Output the (X, Y) coordinate of the center of the cell containing the given text.  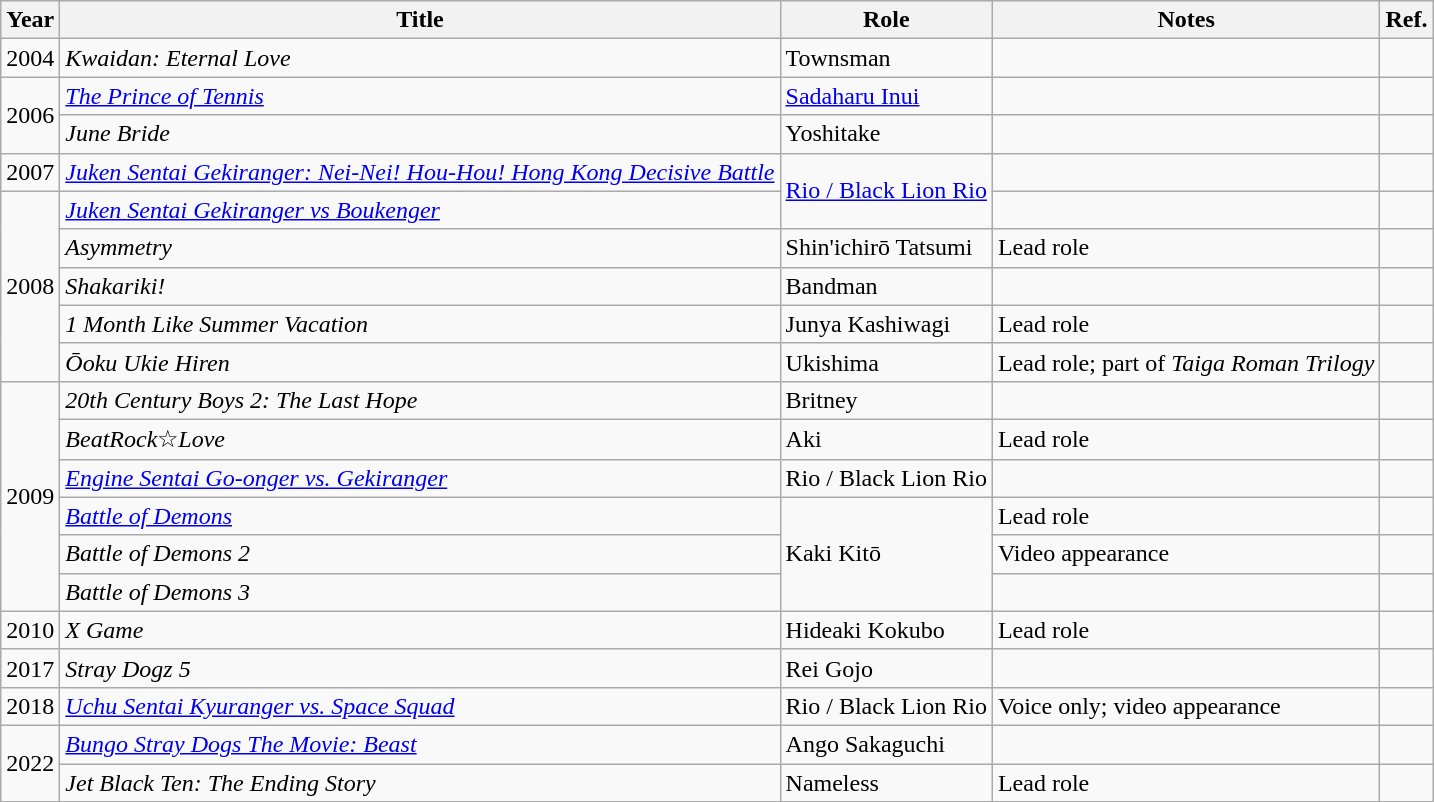
20th Century Boys 2: The Last Hope (420, 400)
Yoshitake (886, 134)
2017 (30, 668)
Battle of Demons 2 (420, 554)
Asymmetry (420, 248)
2022 (30, 763)
Battle of Demons 3 (420, 592)
Sadaharu Inui (886, 96)
Ango Sakaguchi (886, 744)
Townsman (886, 58)
Nameless (886, 783)
Ukishima (886, 362)
Juken Sentai Gekiranger vs Boukenger (420, 210)
2009 (30, 496)
Voice only; video appearance (1186, 706)
Hideaki Kokubo (886, 630)
2004 (30, 58)
1 Month Like Summer Vacation (420, 324)
Year (30, 20)
Lead role; part of Taiga Roman Trilogy (1186, 362)
Battle of Demons (420, 516)
Ref. (1406, 20)
Aki (886, 439)
Ōoku Ukie Hiren (420, 362)
2018 (30, 706)
X Game (420, 630)
Shin'ichirō Tatsumi (886, 248)
June Bride (420, 134)
2006 (30, 115)
Britney (886, 400)
Kaki Kitō (886, 554)
Shakariki! (420, 286)
BeatRock☆Love (420, 439)
Rei Gojo (886, 668)
Bandman (886, 286)
Stray Dogz 5 (420, 668)
Bungo Stray Dogs The Movie: Beast (420, 744)
Uchu Sentai Kyuranger vs. Space Squad (420, 706)
Junya Kashiwagi (886, 324)
Title (420, 20)
2008 (30, 286)
2007 (30, 172)
Kwaidan: Eternal Love (420, 58)
Notes (1186, 20)
The Prince of Tennis (420, 96)
Role (886, 20)
Jet Black Ten: The Ending Story (420, 783)
2010 (30, 630)
Video appearance (1186, 554)
Engine Sentai Go-onger vs. Gekiranger (420, 478)
Juken Sentai Gekiranger: Nei-Nei! Hou-Hou! Hong Kong Decisive Battle (420, 172)
